Search for the cell housing the specified text and yield its (x, y) center coordinate. 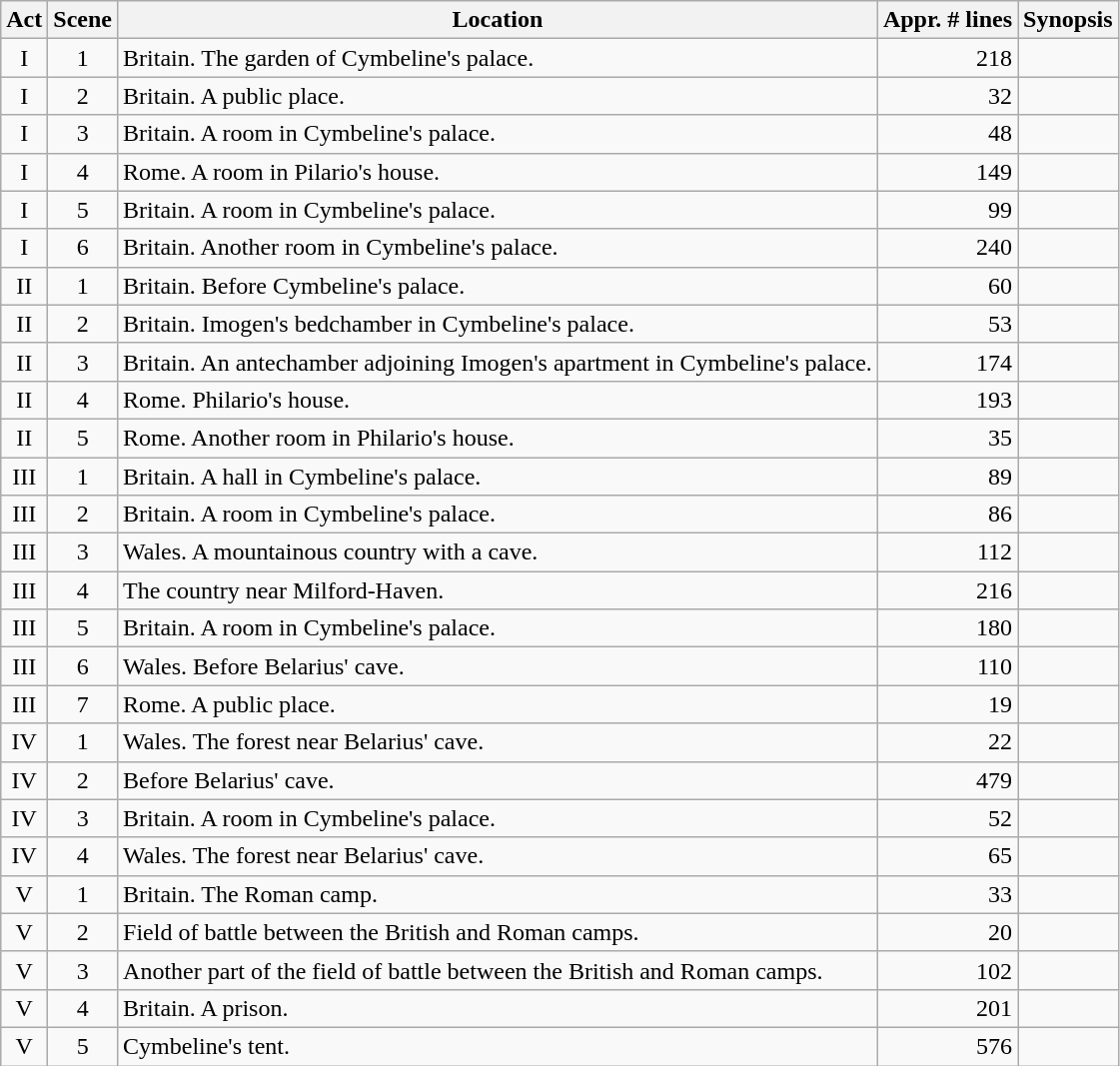
86 (947, 515)
99 (947, 210)
240 (947, 248)
110 (947, 666)
576 (947, 1046)
Britain. A prison. (498, 1008)
149 (947, 172)
7 (83, 704)
53 (947, 324)
Before Belarius' cave. (498, 780)
Rome. A room in Pilario's house. (498, 172)
201 (947, 1008)
Britain. An antechamber adjoining Imogen's apartment in Cymbeline's palace. (498, 362)
Britain. A hall in Cymbeline's palace. (498, 477)
Wales. Before Belarius' cave. (498, 666)
89 (947, 477)
Synopsis (1068, 20)
Scene (83, 20)
Cymbeline's tent. (498, 1046)
The country near Milford-Haven. (498, 590)
Field of battle between the British and Roman camps. (498, 932)
48 (947, 134)
479 (947, 780)
Wales. A mountainous country with a cave. (498, 552)
Britain. Another room in Cymbeline's palace. (498, 248)
35 (947, 438)
22 (947, 742)
193 (947, 400)
Britain. The garden of Cymbeline's palace. (498, 58)
Britain. Before Cymbeline's palace. (498, 286)
65 (947, 856)
20 (947, 932)
19 (947, 704)
33 (947, 894)
Britain. The Roman camp. (498, 894)
Britain. Imogen's bedchamber in Cymbeline's palace. (498, 324)
52 (947, 818)
218 (947, 58)
Appr. # lines (947, 20)
216 (947, 590)
102 (947, 970)
60 (947, 286)
Rome. Philario's house. (498, 400)
Rome. Another room in Philario's house. (498, 438)
Britain. A public place. (498, 96)
Act (24, 20)
Another part of the field of battle between the British and Roman camps. (498, 970)
112 (947, 552)
174 (947, 362)
Rome. A public place. (498, 704)
180 (947, 628)
Location (498, 20)
32 (947, 96)
